From the cell containing the given text, extract its center point as (x, y) coordinate. 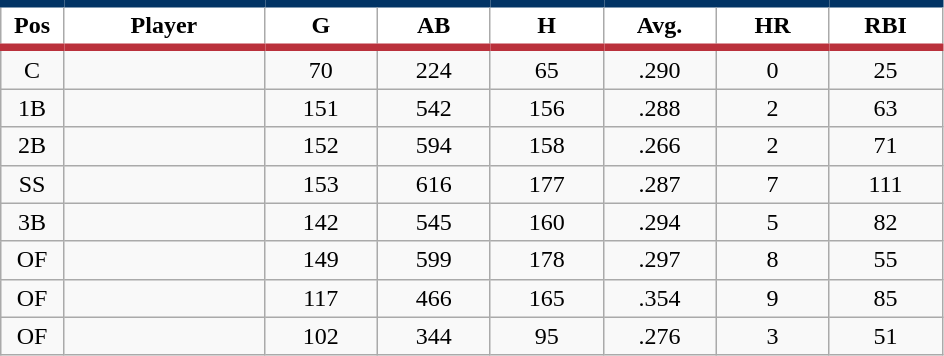
Avg. (660, 26)
165 (546, 298)
466 (434, 298)
178 (546, 260)
8 (772, 260)
545 (434, 222)
71 (886, 146)
55 (886, 260)
616 (434, 184)
AB (434, 26)
2B (32, 146)
.354 (660, 298)
177 (546, 184)
.266 (660, 146)
224 (434, 68)
H (546, 26)
.276 (660, 336)
HR (772, 26)
Pos (32, 26)
70 (320, 68)
160 (546, 222)
.297 (660, 260)
82 (886, 222)
.294 (660, 222)
65 (546, 68)
594 (434, 146)
152 (320, 146)
156 (546, 108)
.287 (660, 184)
117 (320, 298)
.288 (660, 108)
153 (320, 184)
1B (32, 108)
3 (772, 336)
Player (164, 26)
63 (886, 108)
599 (434, 260)
SS (32, 184)
G (320, 26)
RBI (886, 26)
149 (320, 260)
0 (772, 68)
51 (886, 336)
5 (772, 222)
.290 (660, 68)
C (32, 68)
95 (546, 336)
542 (434, 108)
9 (772, 298)
3B (32, 222)
7 (772, 184)
102 (320, 336)
142 (320, 222)
158 (546, 146)
85 (886, 298)
111 (886, 184)
151 (320, 108)
344 (434, 336)
25 (886, 68)
